Identify which cell holds the provided text, then report its [X, Y] central coordinate. 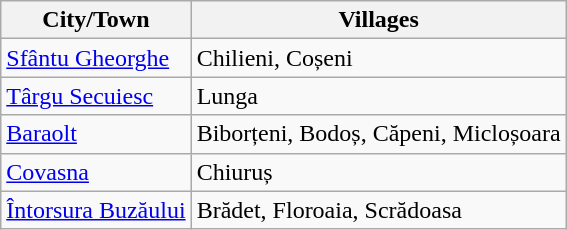
Covasna [96, 172]
City/Town [96, 20]
Baraolt [96, 134]
Sfântu Gheorghe [96, 58]
Biborțeni, Bodoș, Căpeni, Micloșoara [378, 134]
Lunga [378, 96]
Brădet, Floroaia, Scrădoasa [378, 210]
Întorsura Buzăului [96, 210]
Târgu Secuiesc [96, 96]
Chiuruș [378, 172]
Chilieni, Coșeni [378, 58]
Villages [378, 20]
